Return (X, Y) of the center of cell containing provided text 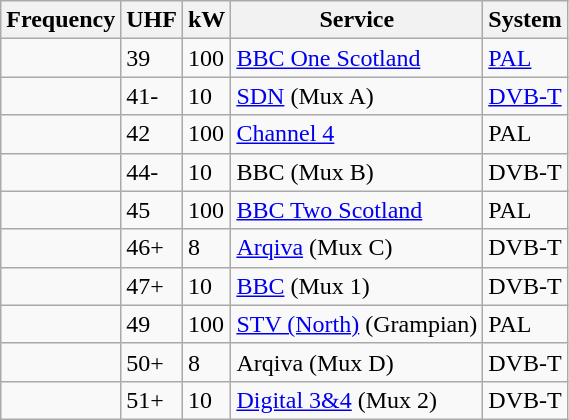
Frequency (61, 20)
kW (206, 20)
BBC (Mux 1) (357, 286)
47+ (152, 286)
SDN (Mux A) (357, 96)
Arqiva (Mux C) (357, 248)
51+ (152, 400)
System (525, 20)
Digital 3&4 (Mux 2) (357, 400)
39 (152, 58)
Arqiva (Mux D) (357, 362)
BBC One Scotland (357, 58)
BBC (Mux B) (357, 172)
UHF (152, 20)
46+ (152, 248)
Service (357, 20)
STV (North) (Grampian) (357, 324)
50+ (152, 362)
44- (152, 172)
41- (152, 96)
45 (152, 210)
Channel 4 (357, 134)
42 (152, 134)
BBC Two Scotland (357, 210)
49 (152, 324)
